Return [x, y] of the center of cell containing provided text 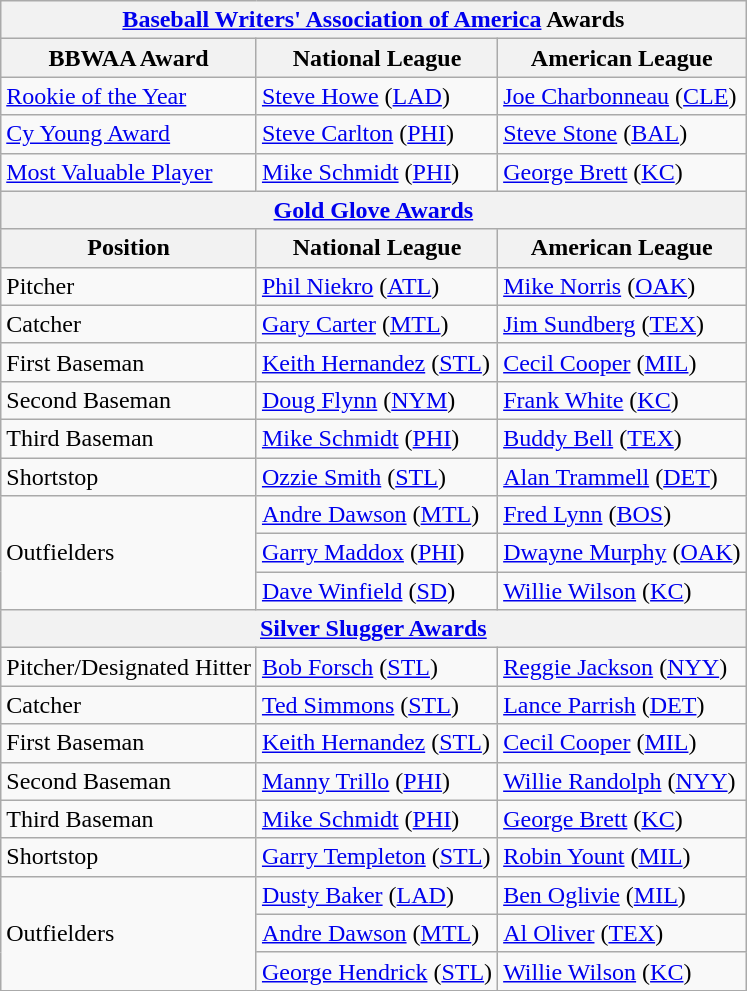
Willie Randolph (NYY) [622, 781]
Garry Maddox (PHI) [376, 553]
Dave Winfield (SD) [376, 591]
Pitcher [129, 286]
Steve Howe (LAD) [376, 96]
Phil Niekro (ATL) [376, 286]
Manny Trillo (PHI) [376, 781]
Al Oliver (TEX) [622, 933]
Position [129, 248]
Doug Flynn (NYM) [376, 400]
Pitcher/Designated Hitter [129, 667]
Fred Lynn (BOS) [622, 515]
Lance Parrish (DET) [622, 705]
BBWAA Award [129, 58]
Dusty Baker (LAD) [376, 895]
Alan Trammell (DET) [622, 477]
Gary Carter (MTL) [376, 324]
Cy Young Award [129, 134]
George Hendrick (STL) [376, 971]
Mike Norris (OAK) [622, 286]
Garry Templeton (STL) [376, 857]
Silver Slugger Awards [374, 629]
Ted Simmons (STL) [376, 705]
Steve Stone (BAL) [622, 134]
Baseball Writers' Association of America Awards [374, 20]
Ben Oglivie (MIL) [622, 895]
Steve Carlton (PHI) [376, 134]
Frank White (KC) [622, 400]
Ozzie Smith (STL) [376, 477]
Joe Charbonneau (CLE) [622, 96]
Gold Glove Awards [374, 210]
Dwayne Murphy (OAK) [622, 553]
Jim Sundberg (TEX) [622, 324]
Bob Forsch (STL) [376, 667]
Most Valuable Player [129, 172]
Reggie Jackson (NYY) [622, 667]
Rookie of the Year [129, 96]
Robin Yount (MIL) [622, 857]
Buddy Bell (TEX) [622, 438]
